Locate the cell with the specified text and output its [x, y] center coordinate. 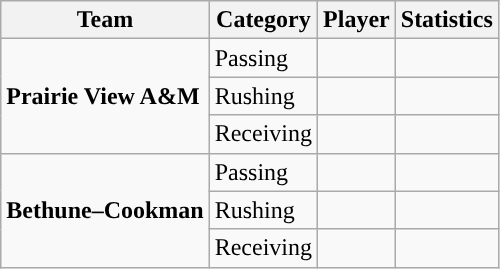
Team [105, 20]
Prairie View A&M [105, 96]
Category [263, 20]
Statistics [446, 20]
Player [357, 20]
Bethune–Cookman [105, 210]
